Return the (x, y) coordinate for the center point of the cell that contains the specified text.  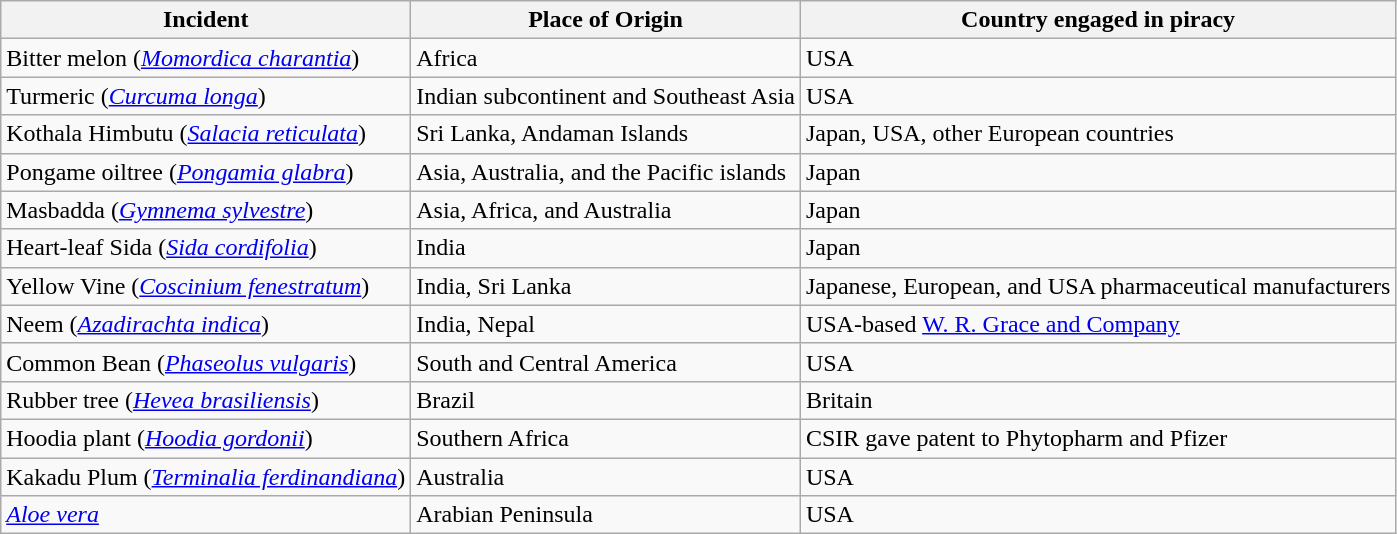
India, Nepal (606, 324)
Yellow Vine (Coscinium fenestratum) (206, 286)
Turmeric (Curcuma longa) (206, 96)
Asia, Africa, and Australia (606, 210)
Kothala Himbutu (Salacia reticulata) (206, 134)
Masbadda (Gymnema sylvestre) (206, 210)
Africa (606, 58)
USA-based W. R. Grace and Company (1098, 324)
Japanese, European, and USA pharmaceutical manufacturers (1098, 286)
Rubber tree (Hevea brasiliensis) (206, 400)
India (606, 248)
Asia, Australia, and the Pacific islands (606, 172)
Incident (206, 20)
Indian subcontinent and Southeast Asia (606, 96)
Sri Lanka, Andaman Islands (606, 134)
Brazil (606, 400)
Australia (606, 477)
Southern Africa (606, 438)
Pongame oiltree (Pongamia glabra) (206, 172)
Hoodia plant (Hoodia gordonii) (206, 438)
South and Central America (606, 362)
Common Bean (Phaseolus vulgaris) (206, 362)
Aloe vera (206, 515)
Heart-leaf Sida (Sida cordifolia) (206, 248)
Britain (1098, 400)
Country engaged in piracy (1098, 20)
Bitter melon (Momordica charantia) (206, 58)
Neem (Azadirachta indica) (206, 324)
India, Sri Lanka (606, 286)
Place of Origin (606, 20)
Kakadu Plum (Terminalia ferdinandiana) (206, 477)
Japan, USA, other European countries (1098, 134)
CSIR gave patent to Phytopharm and Pfizer (1098, 438)
Arabian Peninsula (606, 515)
